Determine the [x, y] coordinate at the center of the cell enclosing the given text.  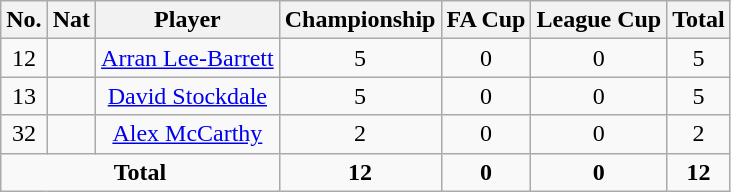
Player [188, 20]
Arran Lee-Barrett [188, 58]
David Stockdale [188, 96]
13 [24, 96]
Alex McCarthy [188, 134]
Nat [71, 20]
League Cup [599, 20]
32 [24, 134]
FA Cup [486, 20]
No. [24, 20]
Championship [360, 20]
